Find where the given text appears and provide that cell's center as (x, y) coordinate. 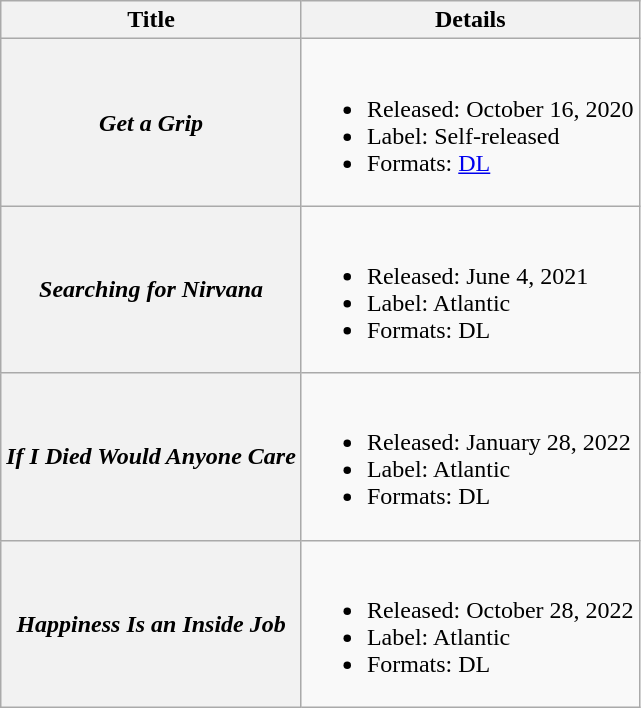
Released: October 28, 2022Label: AtlanticFormats: DL (470, 624)
Released: June 4, 2021Label: AtlanticFormats: DL (470, 290)
Searching for Nirvana (152, 290)
If I Died Would Anyone Care (152, 456)
Released: January 28, 2022Label: AtlanticFormats: DL (470, 456)
Get a Grip (152, 122)
Title (152, 20)
Happiness Is an Inside Job (152, 624)
Details (470, 20)
Released: October 16, 2020Label: Self-releasedFormats: DL (470, 122)
